Return (x, y) of the center of cell containing provided text 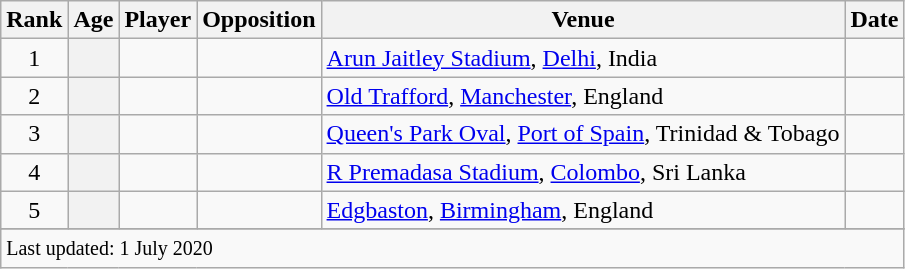
Venue (583, 20)
Opposition (259, 20)
Age (94, 20)
Old Trafford, Manchester, England (583, 96)
4 (34, 172)
Last updated: 1 July 2020 (452, 248)
1 (34, 58)
5 (34, 210)
Player (158, 20)
Rank (34, 20)
Date (874, 20)
2 (34, 96)
Arun Jaitley Stadium, Delhi, India (583, 58)
R Premadasa Stadium, Colombo, Sri Lanka (583, 172)
Edgbaston, Birmingham, England (583, 210)
Queen's Park Oval, Port of Spain, Trinidad & Tobago (583, 134)
3 (34, 134)
